Return [X, Y] of the center of cell containing provided text 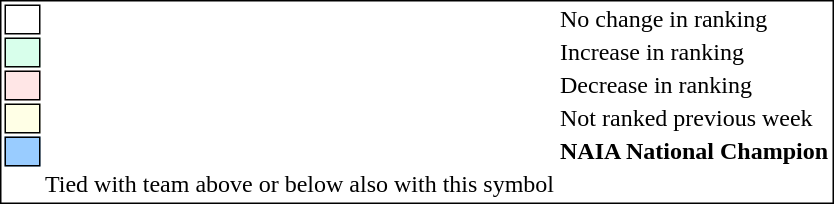
No change in ranking [694, 19]
NAIA National Champion [694, 151]
Not ranked previous week [694, 119]
Tied with team above or below also with this symbol [299, 185]
Increase in ranking [694, 53]
Decrease in ranking [694, 85]
